Extract the [x, y] coordinate from the center of the cell holding the provided text.  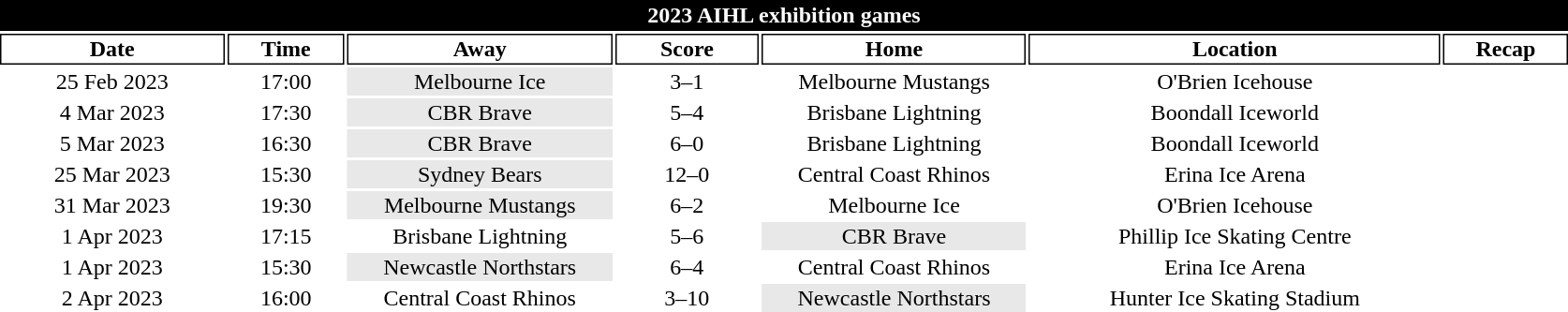
5–6 [687, 236]
16:00 [287, 298]
5 Mar 2023 [112, 143]
17:00 [287, 82]
Sydney Bears [480, 174]
Phillip Ice Skating Centre [1235, 236]
12–0 [687, 174]
3–10 [687, 298]
2023 AIHL exhibition games [784, 15]
6–4 [687, 267]
31 Mar 2023 [112, 205]
17:15 [287, 236]
Time [287, 49]
Hunter Ice Skating Stadium [1235, 298]
Away [480, 49]
25 Mar 2023 [112, 174]
6–2 [687, 205]
17:30 [287, 112]
Recap [1506, 49]
3–1 [687, 82]
4 Mar 2023 [112, 112]
Score [687, 49]
16:30 [287, 143]
Date [112, 49]
Home [894, 49]
2 Apr 2023 [112, 298]
Location [1235, 49]
19:30 [287, 205]
5–4 [687, 112]
25 Feb 2023 [112, 82]
6–0 [687, 143]
